Capture the cell that displays the provided text and extract its [X, Y] central coordinate. 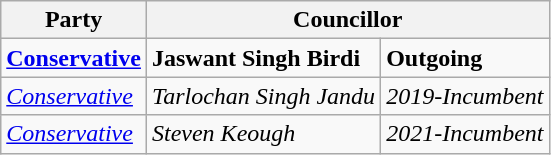
Party [74, 20]
Councillor [348, 20]
Steven Keough [263, 134]
2021-Incumbent [465, 134]
Jaswant Singh Birdi [263, 58]
Outgoing [465, 58]
Tarlochan Singh Jandu [263, 96]
2019-Incumbent [465, 96]
